Find where the given text appears and provide that cell's center as (X, Y) coordinate. 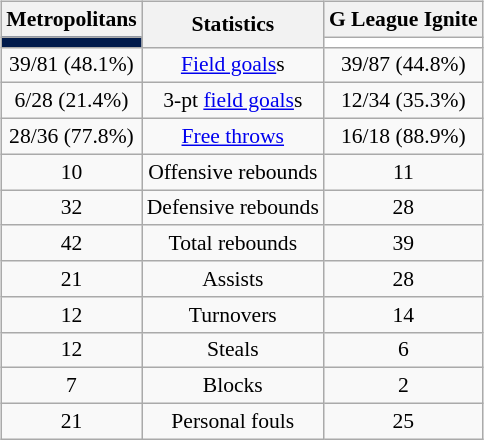
16/18 (88.9%) (404, 136)
6 (404, 350)
Free throws (233, 136)
Metropolitans (71, 19)
39/87 (44.8%) (404, 65)
3-pt field goalss (233, 101)
11 (404, 172)
6/28 (21.4%) (71, 101)
G League Ignite (404, 19)
Statistics (233, 24)
32 (71, 208)
39/81 (48.1%) (71, 65)
Total rebounds (233, 243)
Steals (233, 350)
28/36 (77.8%) (71, 136)
39 (404, 243)
Defensive rebounds (233, 208)
Blocks (233, 386)
2 (404, 386)
42 (71, 243)
25 (404, 421)
Personal fouls (233, 421)
10 (71, 172)
7 (71, 386)
12/34 (35.3%) (404, 101)
14 (404, 314)
Turnovers (233, 314)
Field goalss (233, 65)
Offensive rebounds (233, 172)
Assists (233, 279)
